Find where the given text appears and provide that cell's center as (X, Y) coordinate. 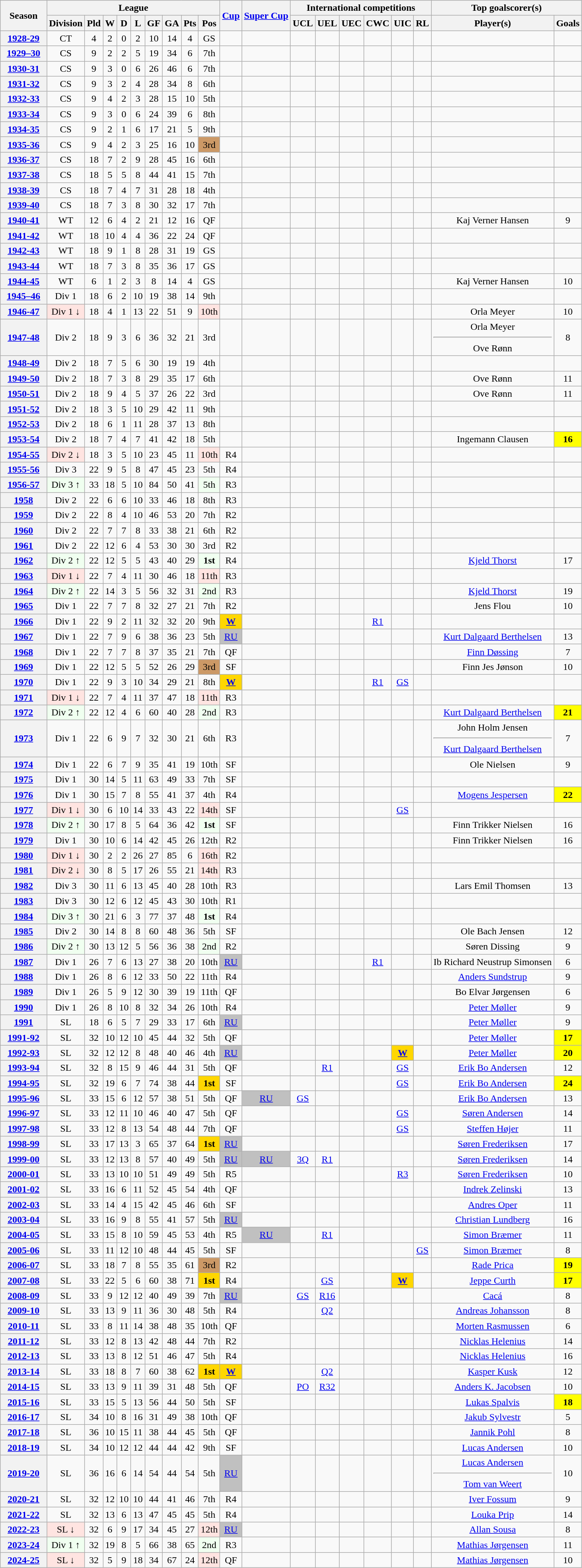
Pld (94, 23)
2020-21 (24, 1499)
2014-15 (24, 1387)
1985 (24, 931)
Super Cup (266, 16)
2007-08 (24, 1280)
Finn Døssing (493, 652)
1942-43 (24, 251)
2002-03 (24, 1205)
2023-24 (24, 1545)
1998-99 (24, 1144)
Kasper Kusk (493, 1371)
1930-31 (24, 69)
Lucas AndersenTom van Weert (493, 1473)
Andres Oper (493, 1205)
Ole Nielsen (493, 764)
Finn Jes Jønson (493, 667)
Season (24, 16)
1960 (24, 530)
1974 (24, 764)
Cacá (493, 1296)
1988 (24, 977)
1980 (24, 855)
Division (65, 23)
Player(s) (493, 23)
1963 (24, 576)
1928-29 (24, 38)
Mogens Jespersen (493, 795)
61 (190, 1265)
1939-40 (24, 205)
Louka Prip (493, 1515)
1937-38 (24, 175)
2018-19 (24, 1447)
Lars Emil Thomsen (493, 886)
1964 (24, 591)
Iver Fossum (493, 1499)
PO (303, 1387)
1965 (24, 606)
2004-05 (24, 1235)
71 (190, 1280)
1931-32 (24, 84)
1997-98 (24, 1129)
1941-42 (24, 236)
77 (153, 916)
1989 (24, 992)
Ole Bach Jensen (493, 931)
2024-25 (24, 1560)
Goals (568, 23)
1986 (24, 946)
1949-50 (24, 378)
Søren Andersen (493, 1113)
2005-06 (24, 1250)
2013-14 (24, 1371)
R16 (327, 1296)
Morten Rasmussen (493, 1326)
2021-22 (24, 1515)
UEC (352, 23)
1976 (24, 795)
L (138, 23)
1990 (24, 1007)
1962 (24, 561)
CT (65, 38)
Anders Sundstrup (493, 977)
2003-04 (24, 1220)
1993-94 (24, 1068)
1958 (24, 500)
1968 (24, 652)
UIC (403, 23)
1959 (24, 515)
2019-20 (24, 1473)
2012-13 (24, 1356)
Ingemann Clausen (493, 439)
1929–30 (24, 53)
Jeppe Curth (493, 1280)
74 (153, 1083)
2000-01 (24, 1174)
1979 (24, 840)
2009-10 (24, 1311)
1952-53 (24, 424)
1981 (24, 871)
1966 (24, 621)
1953-54 (24, 439)
Ib Richard Neustrup Simonsen (493, 961)
John Holm JensenKurt Dalgaard Berthelsen (493, 739)
1933-34 (24, 114)
1956-57 (24, 485)
1948-49 (24, 363)
62 (190, 1371)
1938-39 (24, 190)
1947-48 (24, 337)
1944-45 (24, 281)
1999-00 (24, 1159)
Orla MeyerOve Rønn (493, 337)
1954-55 (24, 454)
1945–46 (24, 296)
1971 (24, 697)
Lukas Spalvis (493, 1402)
3Q (303, 1159)
1936-37 (24, 160)
1996-97 (24, 1113)
2010-11 (24, 1326)
1992-93 (24, 1053)
1951-52 (24, 409)
2017-18 (24, 1432)
League (133, 8)
1991-92 (24, 1038)
67 (172, 1560)
1972 (24, 713)
Jens Flou (493, 606)
16th (209, 855)
2022-23 (24, 1530)
2008-09 (24, 1296)
Jannik Pohl (493, 1432)
Steffen Højer (493, 1129)
1983 (24, 901)
1955-56 (24, 470)
1994-95 (24, 1083)
Bo Elvar Jørgensen (493, 992)
63 (153, 780)
1935-36 (24, 144)
1991 (24, 1022)
Indrek Zelinski (493, 1189)
UEL (327, 23)
2016-17 (24, 1417)
GA (172, 23)
Orla Meyer (493, 311)
Lucas Andersen (493, 1447)
RL (423, 23)
1940-41 (24, 221)
Top goalscorer(s) (506, 8)
1970 (24, 682)
84 (153, 485)
2011-12 (24, 1341)
1975 (24, 780)
UCL (303, 23)
GF (153, 23)
Pts (190, 23)
1977 (24, 810)
1973 (24, 739)
Christian Lundberg (493, 1220)
1987 (24, 961)
1934-35 (24, 129)
1969 (24, 667)
Pos (209, 23)
2006-07 (24, 1265)
Jakub Sylvestr (493, 1417)
Rade Prica (493, 1265)
1978 (24, 825)
66 (153, 1545)
1961 (24, 546)
R32 (327, 1387)
Søren Dissing (493, 946)
Andreas Johansson (493, 1311)
1932-33 (24, 99)
2015-16 (24, 1402)
1943-44 (24, 266)
Allan Sousa (493, 1530)
85 (172, 855)
59 (153, 1235)
1982 (24, 886)
Cup (231, 16)
25 (153, 144)
1946-47 (24, 311)
D (124, 23)
1967 (24, 636)
CWC (378, 23)
Div 1 ↑ (65, 1545)
2001-02 (24, 1189)
International competitions (361, 8)
1984 (24, 916)
1995-96 (24, 1098)
Anders K. Jacobsen (493, 1387)
1950-51 (24, 394)
